Capture the cell that displays the provided text and extract its (x, y) central coordinate. 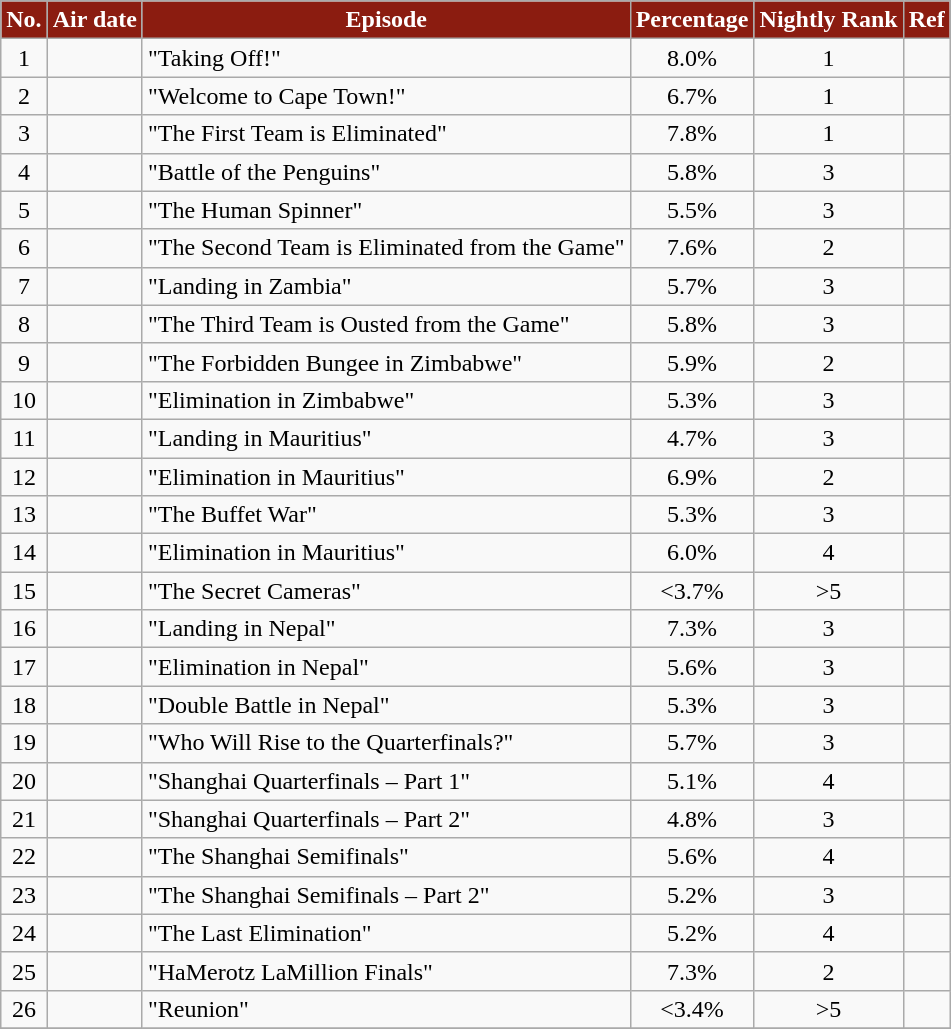
21 (24, 819)
"The Buffet War" (386, 515)
"Reunion" (386, 1009)
"The Human Spinner" (386, 210)
Nightly Rank (828, 20)
7.6% (692, 248)
13 (24, 515)
24 (24, 933)
19 (24, 743)
5.9% (692, 362)
8 (24, 324)
"Who Will Rise to the Quarterfinals?" (386, 743)
"The Last Elimination" (386, 933)
"The Third Team is Ousted from the Game" (386, 324)
10 (24, 400)
"The Second Team is Eliminated from the Game" (386, 248)
26 (24, 1009)
"The First Team is Eliminated" (386, 134)
20 (24, 781)
17 (24, 667)
<3.4% (692, 1009)
"Elimination in Zimbabwe" (386, 400)
"Shanghai Quarterfinals – Part 1" (386, 781)
6 (24, 248)
Percentage (692, 20)
6.0% (692, 553)
14 (24, 553)
"The Shanghai Semifinals" (386, 857)
6.7% (692, 96)
4.7% (692, 438)
"HaMerotz LaMillion Finals" (386, 971)
7.8% (692, 134)
9 (24, 362)
8.0% (692, 58)
"Landing in Mauritius" (386, 438)
"Welcome to Cape Town!" (386, 96)
"The Secret Cameras" (386, 591)
11 (24, 438)
6.9% (692, 477)
Episode (386, 20)
"Shanghai Quarterfinals – Part 2" (386, 819)
Air date (94, 20)
25 (24, 971)
4.8% (692, 819)
"Landing in Zambia" (386, 286)
"The Forbidden Bungee in Zimbabwe" (386, 362)
7 (24, 286)
5.5% (692, 210)
"Taking Off!" (386, 58)
"Landing in Nepal" (386, 629)
"The Shanghai Semifinals – Part 2" (386, 895)
5 (24, 210)
<3.7% (692, 591)
22 (24, 857)
23 (24, 895)
"Elimination in Nepal" (386, 667)
18 (24, 705)
"Double Battle in Nepal" (386, 705)
No. (24, 20)
Ref (926, 20)
5.1% (692, 781)
"Battle of the Penguins" (386, 172)
16 (24, 629)
15 (24, 591)
12 (24, 477)
